From the cell containing the given text, extract its center point as (x, y) coordinate. 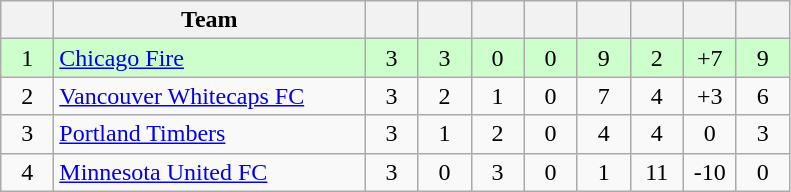
Portland Timbers (210, 134)
Chicago Fire (210, 58)
11 (656, 172)
6 (762, 96)
-10 (710, 172)
7 (604, 96)
Team (210, 20)
+3 (710, 96)
Minnesota United FC (210, 172)
Vancouver Whitecaps FC (210, 96)
+7 (710, 58)
